Return the [x, y] coordinate for the center point of the cell that contains the specified text.  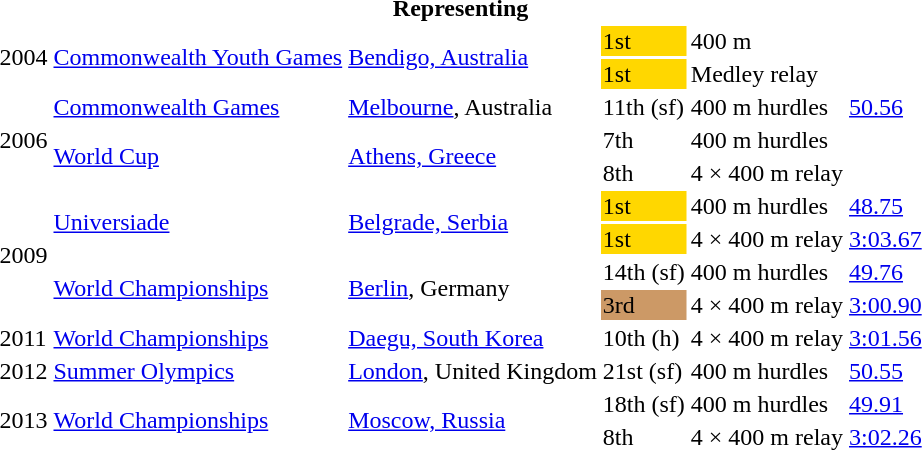
London, United Kingdom [473, 371]
Athens, Greece [473, 156]
400 m [766, 41]
14th (sf) [644, 272]
Medley relay [766, 74]
Commonwealth Games [198, 107]
Melbourne, Australia [473, 107]
18th (sf) [644, 404]
Belgrade, Serbia [473, 222]
11th (sf) [644, 107]
Berlin, Germany [473, 288]
3rd [644, 305]
21st (sf) [644, 371]
Summer Olympics [198, 371]
World Cup [198, 156]
8th [644, 173]
10th (h) [644, 338]
Daegu, South Korea [473, 338]
7th [644, 140]
Bendigo, Australia [473, 58]
Commonwealth Youth Games [198, 58]
Universiade [198, 222]
